Output the (X, Y) coordinate of the center of the cell containing the given text.  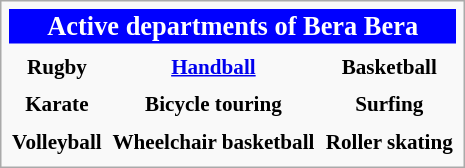
Volleyball (57, 141)
Rugby (57, 66)
Karate (57, 104)
Handball (214, 66)
Surfing (389, 104)
Active departments of Bera Bera (232, 26)
Basketball (389, 66)
Bicycle touring (214, 104)
Roller skating (389, 141)
Wheelchair basketball (214, 141)
